Identify which cell holds the provided text, then report its [x, y] central coordinate. 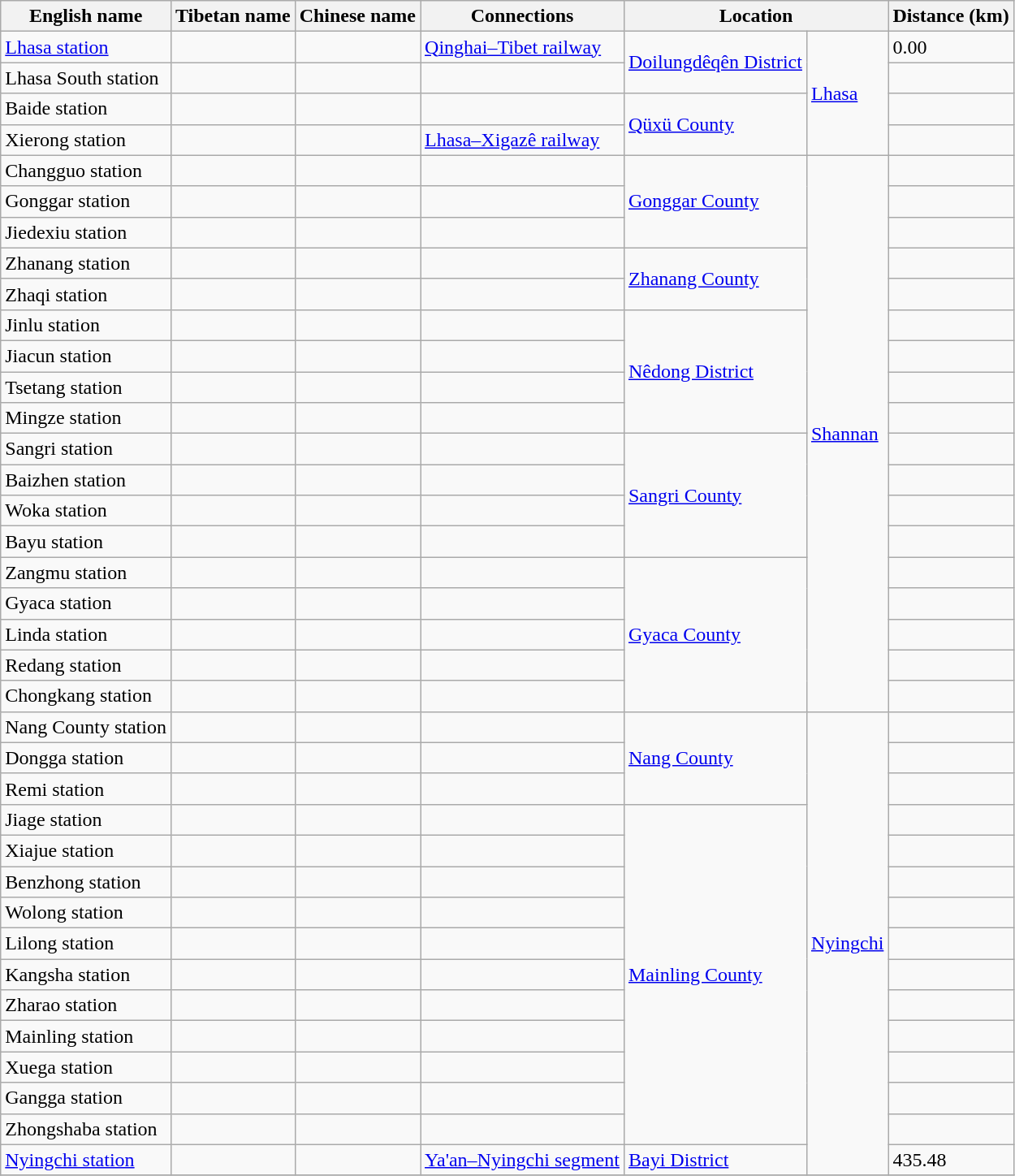
Kangsha station [86, 975]
Zhongshaba station [86, 1129]
Chongkang station [86, 696]
Woka station [86, 511]
Zangmu station [86, 573]
Lhasa South station [86, 78]
Sangri County [715, 495]
Lhasa station [86, 47]
Qinghai–Tibet railway [523, 47]
English name [86, 16]
0.00 [951, 47]
Gonggar station [86, 201]
Zhanang station [86, 263]
Gyaca station [86, 603]
Redang station [86, 665]
Doilungdêqên District [715, 63]
Bayu station [86, 542]
Zharao station [86, 1005]
Shannan [847, 434]
Zhanang County [715, 279]
Ya'an–Nyingchi segment [523, 1160]
Xierong station [86, 140]
Distance (km) [951, 16]
Mingze station [86, 418]
Tibetan name [232, 16]
Bayi District [715, 1160]
Tsetang station [86, 387]
Linda station [86, 634]
Lhasa–Xigazê railway [523, 140]
Sangri station [86, 449]
Baizhen station [86, 480]
Benzhong station [86, 881]
Remi station [86, 789]
Baide station [86, 109]
Mainling County [715, 975]
Zhaqi station [86, 294]
Location [755, 16]
Nang County station [86, 727]
435.48 [951, 1160]
Jiacun station [86, 356]
Gangga station [86, 1098]
Qüxü County [715, 124]
Changguo station [86, 171]
Wolong station [86, 913]
Connections [523, 16]
Jiedexiu station [86, 232]
Nang County [715, 758]
Jiage station [86, 819]
Gyaca County [715, 634]
Chinese name [357, 16]
Xiajue station [86, 850]
Gonggar County [715, 201]
Dongga station [86, 758]
Lhasa [847, 93]
Mainling station [86, 1036]
Nyingchi [847, 944]
Nyingchi station [86, 1160]
Lilong station [86, 944]
Xuega station [86, 1067]
Jinlu station [86, 325]
Nêdong District [715, 371]
